Capture the cell that displays the provided text and extract its [X, Y] central coordinate. 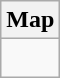
Map [30, 20]
